Identify which cell holds the provided text, then report its [x, y] central coordinate. 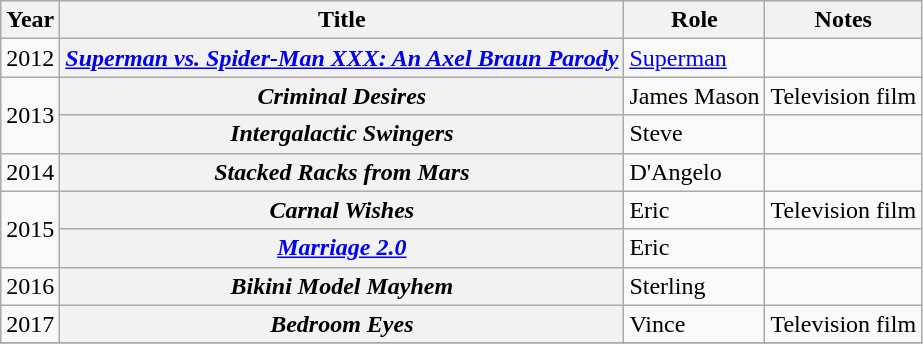
Carnal Wishes [342, 210]
Role [694, 20]
Sterling [694, 286]
Stacked Racks from Mars [342, 172]
Year [30, 20]
2017 [30, 324]
Superman [694, 58]
Marriage 2.0 [342, 248]
Criminal Desires [342, 96]
Title [342, 20]
2016 [30, 286]
Superman vs. Spider-Man XXX: An Axel Braun Parody [342, 58]
Steve [694, 134]
2012 [30, 58]
Bikini Model Mayhem [342, 286]
2014 [30, 172]
Intergalactic Swingers [342, 134]
Vince [694, 324]
Bedroom Eyes [342, 324]
2013 [30, 115]
Notes [844, 20]
D'Angelo [694, 172]
James Mason [694, 96]
2015 [30, 229]
